Pinpoint the cell where the given text exists, returning its (X, Y) midpoint coordinate. 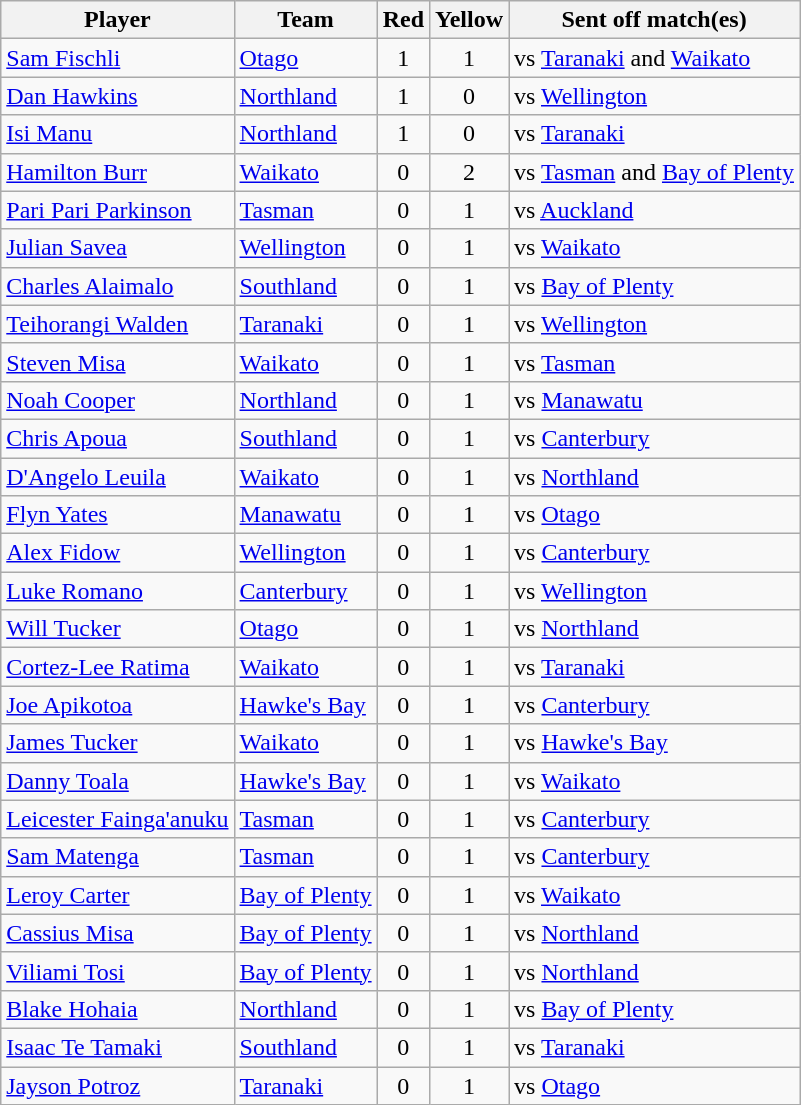
vs Tasman (654, 362)
Leicester Fainga'anuku (118, 819)
Sam Matenga (118, 857)
Cassius Misa (118, 933)
Player (118, 20)
Dan Hawkins (118, 96)
vs Tasman and Bay of Plenty (654, 172)
Red (403, 20)
Isi Manu (118, 134)
Steven Misa (118, 362)
Teihorangi Walden (118, 324)
Luke Romano (118, 591)
vs Taranaki and Waikato (654, 58)
vs Auckland (654, 210)
Canterbury (306, 591)
2 (470, 172)
Charles Alaimalo (118, 286)
Leroy Carter (118, 895)
Manawatu (306, 515)
James Tucker (118, 743)
Isaac Te Tamaki (118, 1047)
Blake Hohaia (118, 1009)
Sent off match(es) (654, 20)
Jayson Potroz (118, 1085)
Pari Pari Parkinson (118, 210)
vs Manawatu (654, 400)
vs Hawke's Bay (654, 743)
Team (306, 20)
D'Angelo Leuila (118, 477)
Chris Apoua (118, 438)
Noah Cooper (118, 400)
Yellow (470, 20)
Will Tucker (118, 629)
Cortez-Lee Ratima (118, 667)
Danny Toala (118, 781)
Julian Savea (118, 248)
Flyn Yates (118, 515)
Viliami Tosi (118, 971)
Alex Fidow (118, 553)
Hamilton Burr (118, 172)
Joe Apikotoa (118, 705)
Sam Fischli (118, 58)
